Return [x, y] of the center of cell containing provided text 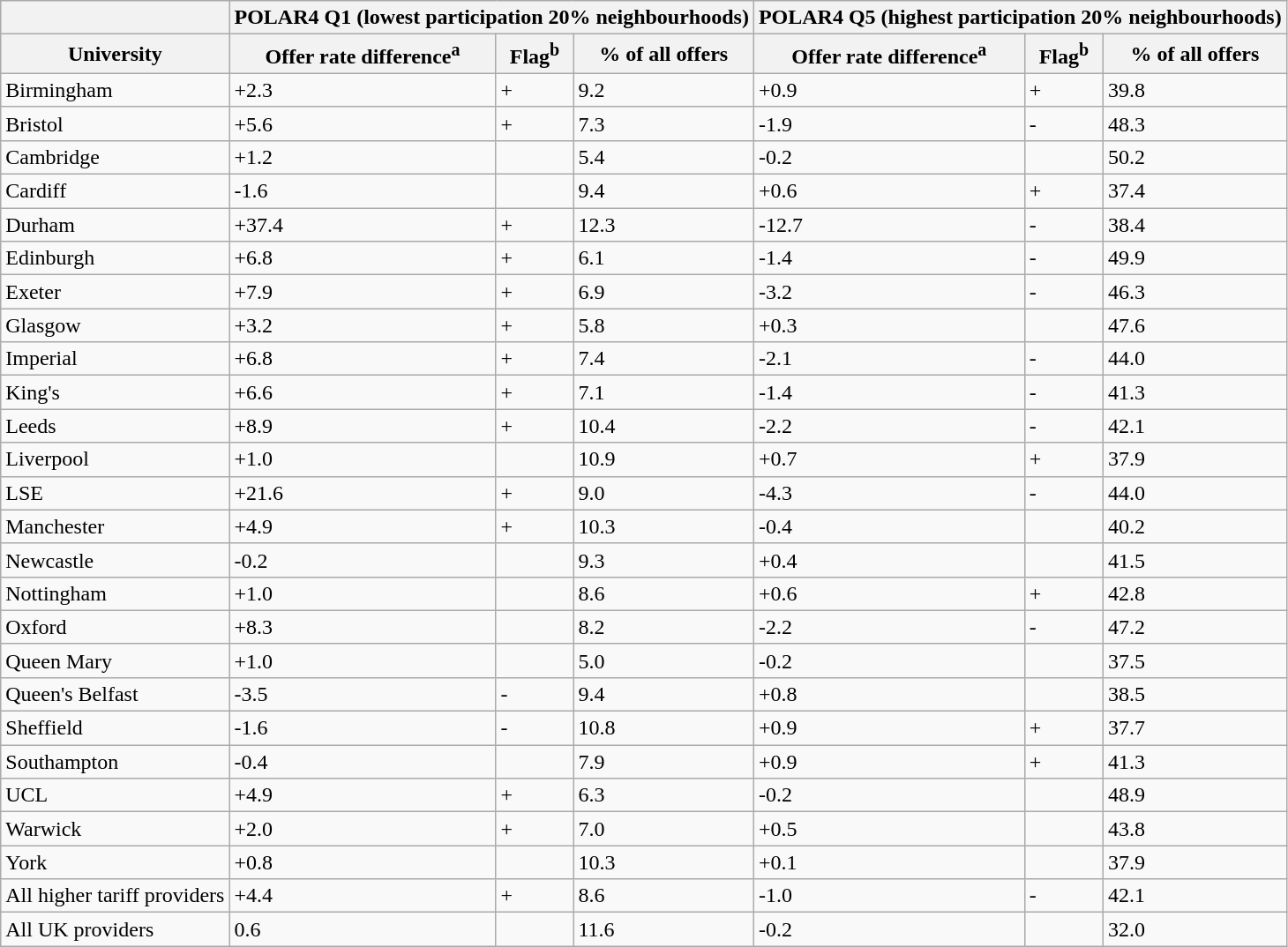
All UK providers [115, 929]
Edinburgh [115, 258]
Leeds [115, 426]
Bristol [115, 123]
46.3 [1195, 292]
+1.2 [363, 157]
39.8 [1195, 90]
37.5 [1195, 660]
Warwick [115, 829]
48.3 [1195, 123]
University [115, 55]
0.6 [363, 929]
38.4 [1195, 225]
Birmingham [115, 90]
LSE [115, 493]
7.0 [663, 829]
Durham [115, 225]
37.4 [1195, 191]
6.3 [663, 795]
32.0 [1195, 929]
King's [115, 392]
+0.3 [889, 325]
-1.9 [889, 123]
11.6 [663, 929]
+8.3 [363, 627]
5.4 [663, 157]
37.7 [1195, 728]
POLAR4 Q1 (lowest participation 20% neighbourhoods) [491, 18]
+21.6 [363, 493]
43.8 [1195, 829]
-4.3 [889, 493]
40.2 [1195, 526]
10.4 [663, 426]
Queen Mary [115, 660]
7.1 [663, 392]
10.9 [663, 459]
7.4 [663, 359]
42.8 [1195, 593]
Sheffield [115, 728]
Manchester [115, 526]
7.9 [663, 762]
+5.6 [363, 123]
+0.5 [889, 829]
Liverpool [115, 459]
9.2 [663, 90]
Exeter [115, 292]
41.5 [1195, 560]
10.8 [663, 728]
Cardiff [115, 191]
Oxford [115, 627]
5.0 [663, 660]
Newcastle [115, 560]
-3.5 [363, 694]
6.9 [663, 292]
47.6 [1195, 325]
50.2 [1195, 157]
+2.3 [363, 90]
York [115, 862]
+6.6 [363, 392]
6.1 [663, 258]
+7.9 [363, 292]
+3.2 [363, 325]
+0.7 [889, 459]
5.8 [663, 325]
8.2 [663, 627]
-2.1 [889, 359]
Cambridge [115, 157]
9.0 [663, 493]
48.9 [1195, 795]
+0.4 [889, 560]
-3.2 [889, 292]
+37.4 [363, 225]
38.5 [1195, 694]
7.3 [663, 123]
47.2 [1195, 627]
Glasgow [115, 325]
+0.1 [889, 862]
+8.9 [363, 426]
-12.7 [889, 225]
Southampton [115, 762]
+2.0 [363, 829]
9.3 [663, 560]
POLAR4 Q5 (highest participation 20% neighbourhoods) [1020, 18]
Nottingham [115, 593]
+4.4 [363, 896]
12.3 [663, 225]
UCL [115, 795]
49.9 [1195, 258]
Imperial [115, 359]
All higher tariff providers [115, 896]
Queen's Belfast [115, 694]
-1.0 [889, 896]
